Identify which cell holds the provided text, then report its (x, y) central coordinate. 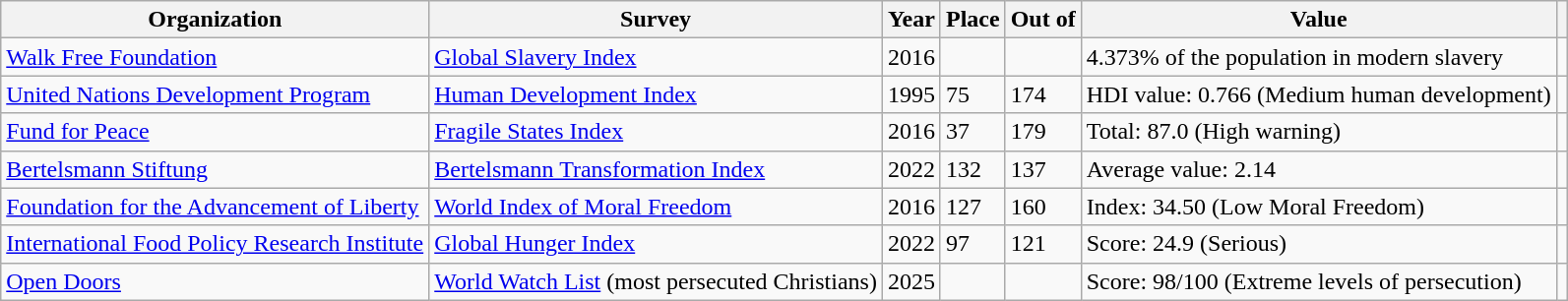
Global Hunger Index (656, 244)
Walk Free Foundation (215, 57)
Human Development Index (656, 94)
World Index of Moral Freedom (656, 207)
1995 (911, 94)
Survey (656, 20)
Total: 87.0 (High warning) (1319, 132)
Bertelsmann Transformation Index (656, 169)
97 (972, 244)
127 (972, 207)
132 (972, 169)
United Nations Development Program (215, 94)
Value (1319, 20)
Place (972, 20)
World Watch List (most persecuted Christians) (656, 281)
174 (1043, 94)
179 (1043, 132)
Out of (1043, 20)
75 (972, 94)
137 (1043, 169)
Fragile States Index (656, 132)
121 (1043, 244)
Average value: 2.14 (1319, 169)
Organization (215, 20)
Fund for Peace (215, 132)
Index: 34.50 (Low Moral Freedom) (1319, 207)
International Food Policy Research Institute (215, 244)
Foundation for the Advancement of Liberty (215, 207)
37 (972, 132)
Open Doors (215, 281)
HDI value: 0.766 (Medium human development) (1319, 94)
4.373% of the population in modern slavery (1319, 57)
160 (1043, 207)
Global Slavery Index (656, 57)
Year (911, 20)
Score: 24.9 (Serious) (1319, 244)
2025 (911, 281)
Bertelsmann Stiftung (215, 169)
Score: 98/100 (Extreme levels of persecution) (1319, 281)
